Determine the [x, y] coordinate at the center of the cell enclosing the given text.  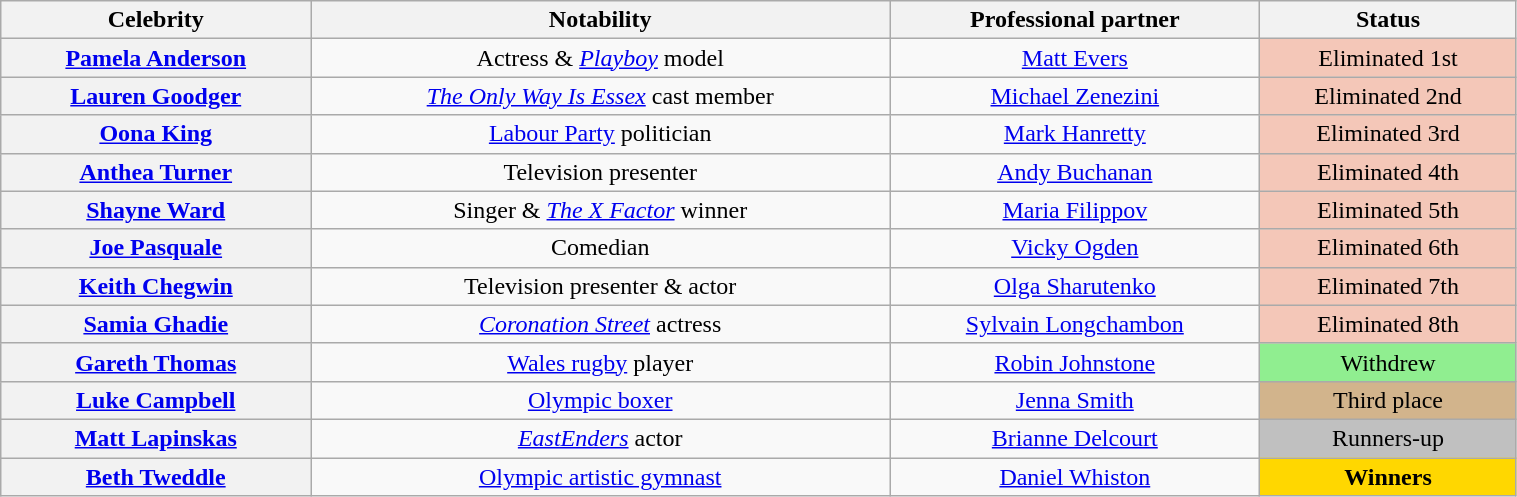
Eliminated 3rd [1388, 134]
Runners-up [1388, 438]
Andy Buchanan [1075, 172]
Olympic boxer [600, 400]
Withdrew [1388, 362]
Mark Hanretty [1075, 134]
Actress & Playboy model [600, 58]
Olympic artistic gymnast [600, 477]
Samia Ghadie [156, 324]
Daniel Whiston [1075, 477]
Eliminated 6th [1388, 248]
Winners [1388, 477]
Luke Campbell [156, 400]
Eliminated 1st [1388, 58]
Wales rugby player [600, 362]
EastEnders actor [600, 438]
Status [1388, 20]
Lauren Goodger [156, 96]
Celebrity [156, 20]
Maria Filippov [1075, 210]
The Only Way Is Essex cast member [600, 96]
Sylvain Longchambon [1075, 324]
Eliminated 8th [1388, 324]
Jenna Smith [1075, 400]
Matt Evers [1075, 58]
Eliminated 4th [1388, 172]
Eliminated 5th [1388, 210]
Vicky Ogden [1075, 248]
Joe Pasquale [156, 248]
Third place [1388, 400]
Coronation Street actress [600, 324]
Singer & The X Factor winner [600, 210]
Keith Chegwin [156, 286]
Matt Lapinskas [156, 438]
Labour Party politician [600, 134]
Television presenter & actor [600, 286]
Television presenter [600, 172]
Oona King [156, 134]
Beth Tweddle [156, 477]
Gareth Thomas [156, 362]
Professional partner [1075, 20]
Brianne Delcourt [1075, 438]
Shayne Ward [156, 210]
Michael Zenezini [1075, 96]
Eliminated 7th [1388, 286]
Comedian [600, 248]
Eliminated 2nd [1388, 96]
Anthea Turner [156, 172]
Olga Sharutenko [1075, 286]
Robin Johnstone [1075, 362]
Notability [600, 20]
Pamela Anderson [156, 58]
